Scan for the cell matching the given text and deliver its (x, y) coordinate at center. 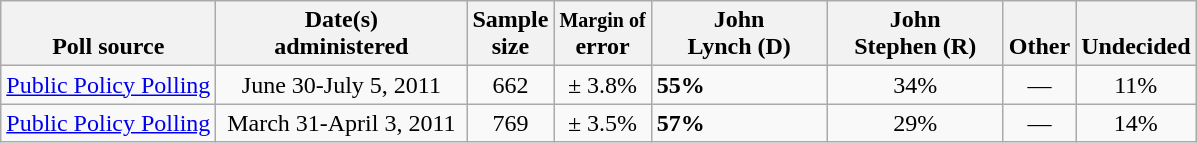
JohnStephen (R) (915, 34)
± 3.8% (602, 85)
55% (739, 85)
Undecided (1136, 34)
Samplesize (510, 34)
JohnLynch (D) (739, 34)
34% (915, 85)
Other (1039, 34)
Date(s)administered (342, 34)
57% (739, 123)
Poll source (108, 34)
29% (915, 123)
662 (510, 85)
± 3.5% (602, 123)
11% (1136, 85)
14% (1136, 123)
March 31-April 3, 2011 (342, 123)
769 (510, 123)
June 30-July 5, 2011 (342, 85)
Margin oferror (602, 34)
